Scan for the cell matching the given text and deliver its [x, y] coordinate at center. 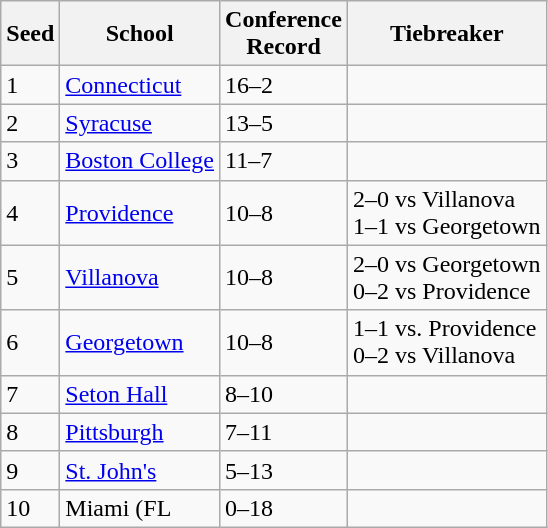
8 [30, 432]
2–0 vs Georgetown0–2 vs Providence [446, 278]
Tiebreaker [446, 34]
Seed [30, 34]
School [140, 34]
1–1 vs. Providence0–2 vs Villanova [446, 342]
Boston College [140, 161]
2 [30, 123]
9 [30, 470]
Villanova [140, 278]
10 [30, 508]
1 [30, 85]
7–11 [284, 432]
5 [30, 278]
11–7 [284, 161]
Seton Hall [140, 394]
13–5 [284, 123]
4 [30, 212]
Providence [140, 212]
Miami (FL [140, 508]
ConferenceRecord [284, 34]
Pittsburgh [140, 432]
8–10 [284, 394]
16–2 [284, 85]
3 [30, 161]
Syracuse [140, 123]
2–0 vs Villanova1–1 vs Georgetown [446, 212]
7 [30, 394]
5–13 [284, 470]
6 [30, 342]
Connecticut [140, 85]
St. John's [140, 470]
Georgetown [140, 342]
0–18 [284, 508]
